Detect which cell encompasses the target text, then output its (X, Y) center coordinate. 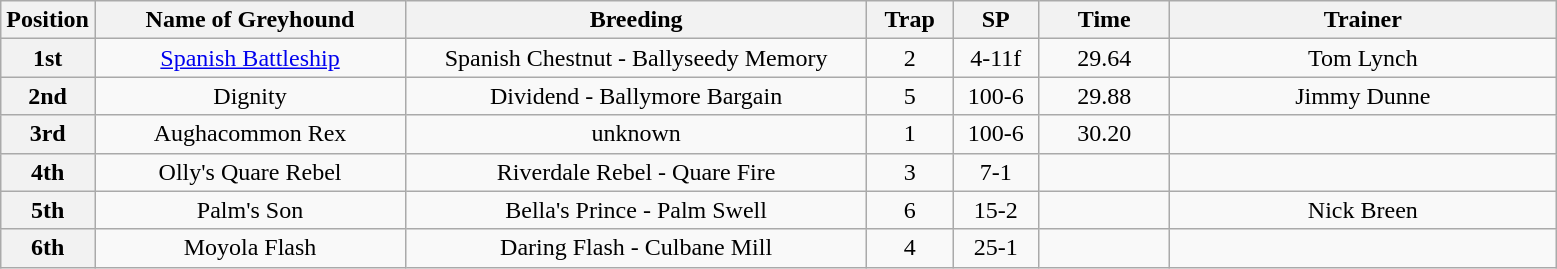
29.88 (1104, 96)
Palm's Son (250, 210)
Olly's Quare Rebel (250, 172)
Name of Greyhound (250, 20)
Riverdale Rebel - Quare Fire (636, 172)
Breeding (636, 20)
Trainer (1363, 20)
3 (910, 172)
3rd (48, 134)
25-1 (996, 248)
6th (48, 248)
Time (1104, 20)
Spanish Battleship (250, 58)
Position (48, 20)
1 (910, 134)
Jimmy Dunne (1363, 96)
Bella's Prince - Palm Swell (636, 210)
7-1 (996, 172)
30.20 (1104, 134)
SP (996, 20)
Daring Flash - Culbane Mill (636, 248)
Tom Lynch (1363, 58)
Trap (910, 20)
2 (910, 58)
29.64 (1104, 58)
5th (48, 210)
Dignity (250, 96)
Nick Breen (1363, 210)
Dividend - Ballymore Bargain (636, 96)
6 (910, 210)
Spanish Chestnut - Ballyseedy Memory (636, 58)
4th (48, 172)
2nd (48, 96)
4 (910, 248)
Aughacommon Rex (250, 134)
1st (48, 58)
unknown (636, 134)
Moyola Flash (250, 248)
15-2 (996, 210)
4-11f (996, 58)
5 (910, 96)
